Return [x, y] of the center of cell containing provided text 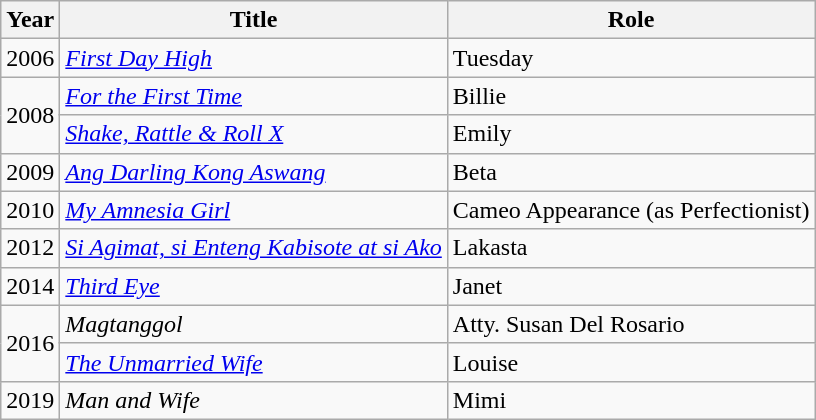
Man and Wife [254, 400]
Year [30, 20]
Role [631, 20]
Beta [631, 172]
Shake, Rattle & Roll X [254, 134]
For the First Time [254, 96]
My Amnesia Girl [254, 210]
Ang Darling Kong Aswang [254, 172]
Tuesday [631, 58]
2008 [30, 115]
2016 [30, 343]
The Unmarried Wife [254, 362]
2012 [30, 248]
2010 [30, 210]
Third Eye [254, 286]
Lakasta [631, 248]
2006 [30, 58]
2019 [30, 400]
Title [254, 20]
2009 [30, 172]
2014 [30, 286]
Janet [631, 286]
Louise [631, 362]
Cameo Appearance (as Perfectionist) [631, 210]
First Day High [254, 58]
Magtanggol [254, 324]
Emily [631, 134]
Billie [631, 96]
Atty. Susan Del Rosario [631, 324]
Mimi [631, 400]
Si Agimat, si Enteng Kabisote at si Ako [254, 248]
